From the cell containing the given text, extract its center point as (X, Y) coordinate. 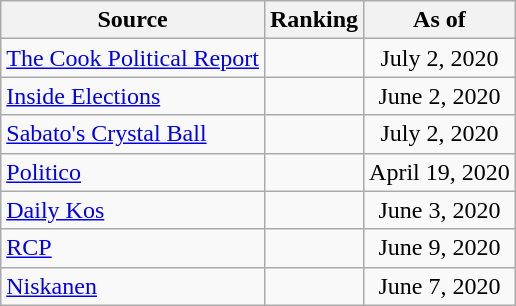
Daily Kos (133, 210)
Niskanen (133, 286)
Politico (133, 172)
June 3, 2020 (440, 210)
Source (133, 20)
June 9, 2020 (440, 248)
April 19, 2020 (440, 172)
Ranking (314, 20)
Inside Elections (133, 96)
June 2, 2020 (440, 96)
Sabato's Crystal Ball (133, 134)
As of (440, 20)
RCP (133, 248)
June 7, 2020 (440, 286)
The Cook Political Report (133, 58)
